Output the (X, Y) coordinate of the center of the cell containing the given text.  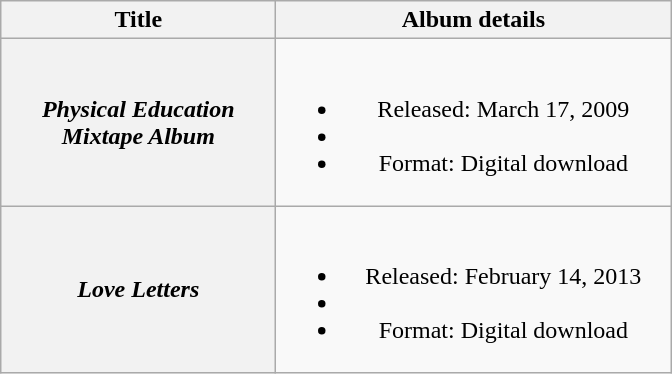
Released: February 14, 2013Format: Digital download (474, 290)
Released: March 17, 2009Format: Digital download (474, 122)
Album details (474, 20)
Title (138, 20)
Physical Education Mixtape Album (138, 122)
Love Letters (138, 290)
